Extract the [x, y] coordinate from the center of the cell holding the provided text.  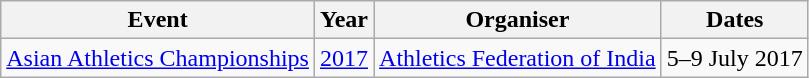
Athletics Federation of India [518, 58]
Year [344, 20]
Asian Athletics Championships [158, 58]
5–9 July 2017 [734, 58]
Event [158, 20]
2017 [344, 58]
Dates [734, 20]
Organiser [518, 20]
